Return (X, Y) of the center of cell containing provided text 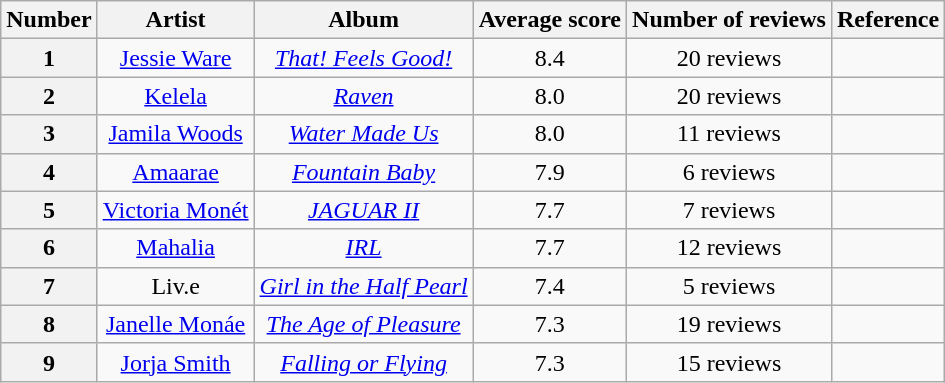
5 reviews (730, 286)
IRL (364, 248)
1 (49, 58)
Water Made Us (364, 134)
7.4 (550, 286)
Victoria Monét (176, 210)
Kelela (176, 96)
2 (49, 96)
15 reviews (730, 362)
7 (49, 286)
Fountain Baby (364, 172)
5 (49, 210)
8.4 (550, 58)
Mahalia (176, 248)
Artist (176, 20)
9 (49, 362)
Falling or Flying (364, 362)
4 (49, 172)
19 reviews (730, 324)
JAGUAR II (364, 210)
Average score (550, 20)
Jessie Ware (176, 58)
Girl in the Half Pearl (364, 286)
Liv.e (176, 286)
Janelle Monáe (176, 324)
11 reviews (730, 134)
Album (364, 20)
Number (49, 20)
12 reviews (730, 248)
Jamila Woods (176, 134)
Amaarae (176, 172)
Number of reviews (730, 20)
3 (49, 134)
Raven (364, 96)
7.9 (550, 172)
6 reviews (730, 172)
Reference (888, 20)
The Age of Pleasure (364, 324)
8 (49, 324)
7 reviews (730, 210)
6 (49, 248)
Jorja Smith (176, 362)
That! Feels Good! (364, 58)
